Determine the (X, Y) coordinate at the center of the cell enclosing the given text.  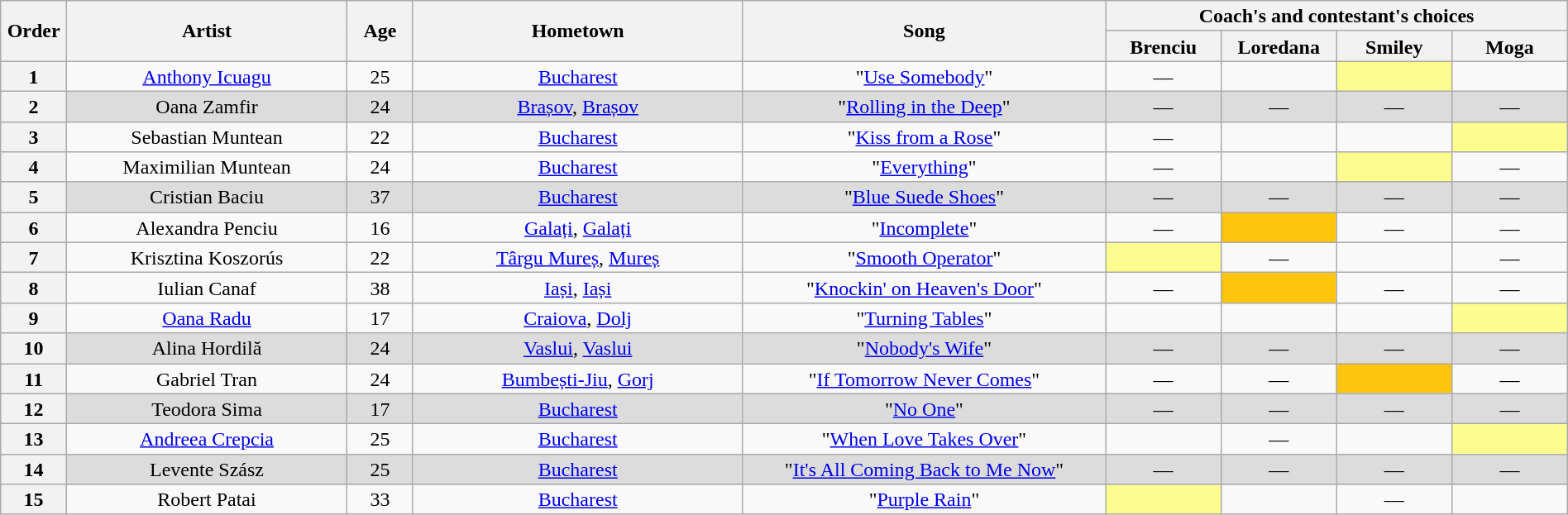
Sebastian Muntean (207, 137)
38 (380, 288)
"Purple Rain" (925, 499)
Craiova, Dolj (577, 317)
Oana Radu (207, 317)
"Use Somebody" (925, 76)
Brașov, Brașov (577, 106)
Krisztina Koszorús (207, 258)
"It's All Coming Back to Me Now" (925, 470)
Age (380, 31)
Song (925, 31)
Order (34, 31)
Vaslui, Vaslui (577, 349)
"Nobody's Wife" (925, 349)
Oana Zamfir (207, 106)
9 (34, 317)
Târgu Mureș, Mureș (577, 258)
6 (34, 228)
Iași, Iași (577, 288)
"When Love Takes Over" (925, 440)
5 (34, 197)
Loredana (1279, 46)
"If Tomorrow Never Comes" (925, 379)
14 (34, 470)
Cristian Baciu (207, 197)
"Rolling in the Deep" (925, 106)
Brenciu (1164, 46)
1 (34, 76)
"Turning Tables" (925, 317)
11 (34, 379)
12 (34, 408)
13 (34, 440)
Teodora Sima (207, 408)
33 (380, 499)
Galați, Galați (577, 228)
Alexandra Penciu (207, 228)
37 (380, 197)
Smiley (1394, 46)
Bumbești-Jiu, Gorj (577, 379)
Hometown (577, 31)
"Kiss from a Rose" (925, 137)
Iulian Canaf (207, 288)
Artist (207, 31)
Maximilian Muntean (207, 167)
"Knockin' on Heaven's Door" (925, 288)
Alina Hordilă (207, 349)
3 (34, 137)
"Incomplete" (925, 228)
Coach's and contestant's choices (1336, 17)
16 (380, 228)
10 (34, 349)
8 (34, 288)
Moga (1510, 46)
15 (34, 499)
"Everything" (925, 167)
2 (34, 106)
"Blue Suede Shoes" (925, 197)
Andreea Crepcia (207, 440)
Levente Szász (207, 470)
4 (34, 167)
7 (34, 258)
Robert Patai (207, 499)
Gabriel Tran (207, 379)
"Smooth Operator" (925, 258)
"No One" (925, 408)
Anthony Icuagu (207, 76)
